Find where the given text appears and provide that cell's center as (x, y) coordinate. 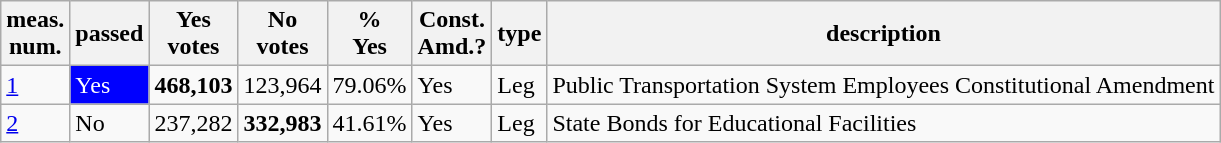
%Yes (370, 34)
passed (110, 34)
1 (36, 85)
2 (36, 123)
79.06% (370, 85)
meas.num. (36, 34)
332,983 (282, 123)
State Bonds for Educational Facilities (884, 123)
Yesvotes (194, 34)
41.61% (370, 123)
Public Transportation System Employees Constitutional Amendment (884, 85)
Novotes (282, 34)
type (520, 34)
description (884, 34)
468,103 (194, 85)
No (110, 123)
237,282 (194, 123)
123,964 (282, 85)
Const.Amd.? (452, 34)
